Search for the cell housing the specified text and yield its (X, Y) center coordinate. 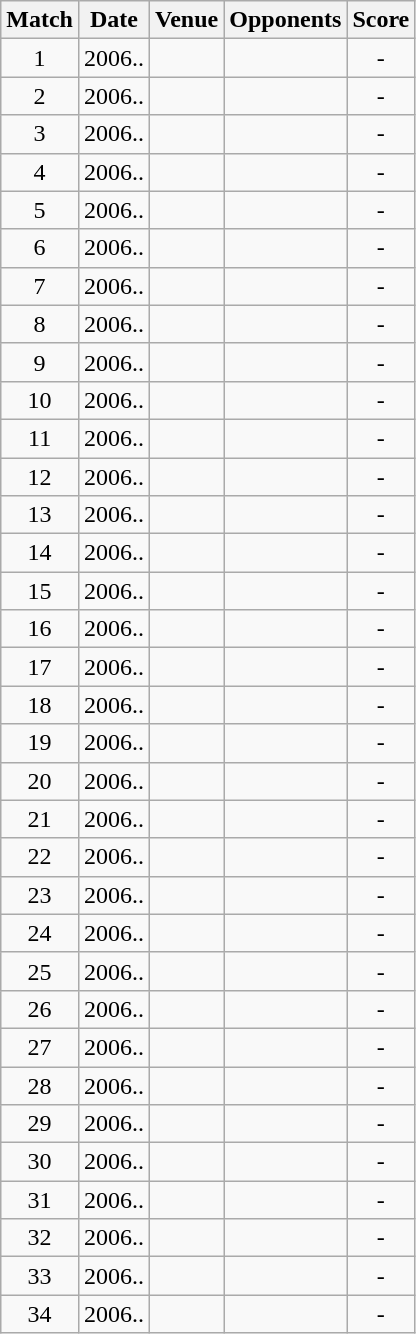
13 (40, 515)
5 (40, 210)
Date (114, 20)
31 (40, 1200)
Opponents (286, 20)
12 (40, 477)
29 (40, 1124)
27 (40, 1047)
7 (40, 286)
1 (40, 58)
4 (40, 172)
18 (40, 705)
10 (40, 400)
Venue (187, 20)
Score (381, 20)
20 (40, 781)
15 (40, 591)
2 (40, 96)
34 (40, 1314)
19 (40, 743)
21 (40, 819)
24 (40, 933)
32 (40, 1238)
11 (40, 438)
25 (40, 971)
Match (40, 20)
16 (40, 629)
30 (40, 1162)
17 (40, 667)
26 (40, 1009)
22 (40, 857)
8 (40, 324)
9 (40, 362)
33 (40, 1276)
14 (40, 553)
28 (40, 1085)
6 (40, 248)
23 (40, 895)
3 (40, 134)
